From the cell containing the given text, extract its center point as [X, Y] coordinate. 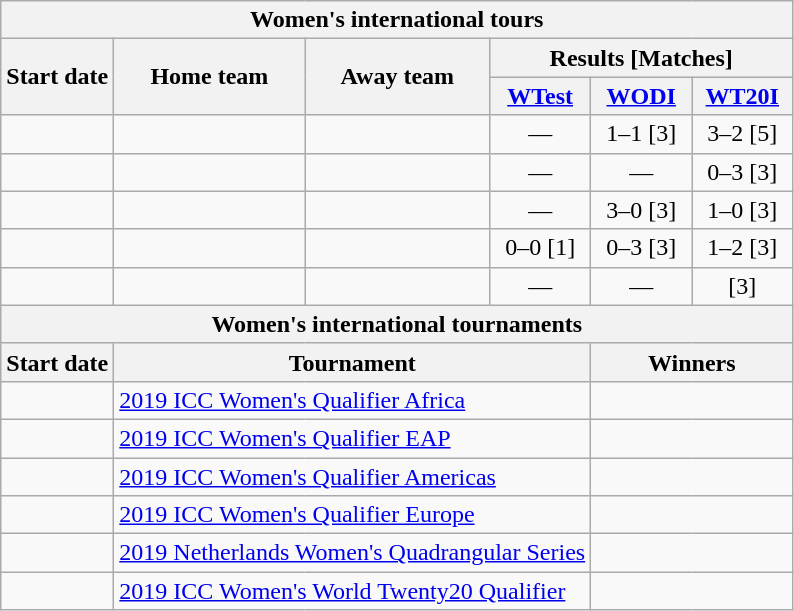
WODI [642, 96]
Away team [398, 77]
Tournament [352, 362]
Women's international tournaments [397, 324]
3–2 [5] [742, 134]
Home team [210, 77]
Winners [692, 362]
Results [Matches] [642, 58]
2019 ICC Women's Qualifier Americas [352, 477]
Women's international tours [397, 20]
3–0 [3] [642, 210]
2019 ICC Women's World Twenty20 Qualifier [352, 591]
2019 Netherlands Women's Quadrangular Series [352, 553]
WT20I [742, 96]
WTest [540, 96]
1–2 [3] [742, 248]
2019 ICC Women's Qualifier Europe [352, 515]
1–0 [3] [742, 210]
0–0 [1] [540, 248]
2019 ICC Women's Qualifier Africa [352, 400]
1–1 [3] [642, 134]
2019 ICC Women's Qualifier EAP [352, 438]
[3] [742, 286]
